Provide the [X, Y] coordinate of the cell's center where the given text is located.  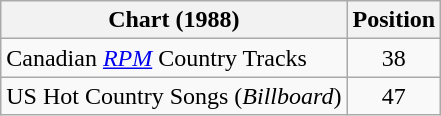
Position [394, 20]
Canadian RPM Country Tracks [174, 58]
47 [394, 96]
Chart (1988) [174, 20]
US Hot Country Songs (Billboard) [174, 96]
38 [394, 58]
